Return the (X, Y) coordinate for the center point of the cell that contains the specified text.  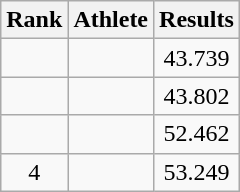
53.249 (197, 172)
43.802 (197, 96)
Athlete (111, 20)
43.739 (197, 58)
4 (34, 172)
Results (197, 20)
Rank (34, 20)
52.462 (197, 134)
